Extract the (x, y) coordinate from the center of the cell holding the provided text.  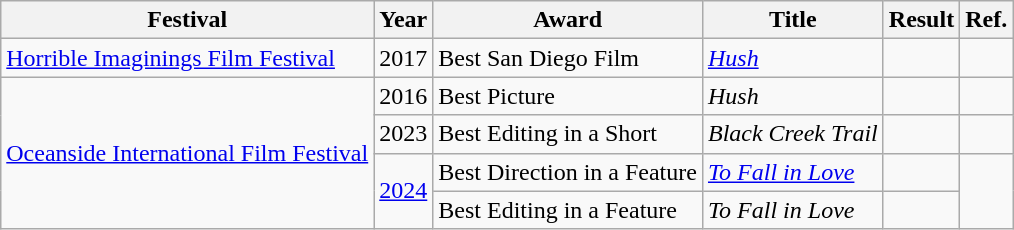
2017 (404, 58)
Title (792, 20)
Best Editing in a Short (568, 134)
2016 (404, 96)
Horrible Imaginings Film Festival (188, 58)
Ref. (986, 20)
Year (404, 20)
Festival (188, 20)
Result (921, 20)
Best Direction in a Feature (568, 172)
2023 (404, 134)
Oceanside International Film Festival (188, 153)
Award (568, 20)
Best San Diego Film (568, 58)
Best Picture (568, 96)
Best Editing in a Feature (568, 210)
Black Creek Trail (792, 134)
2024 (404, 191)
